Output the (x, y) coordinate of the center of the cell containing the given text.  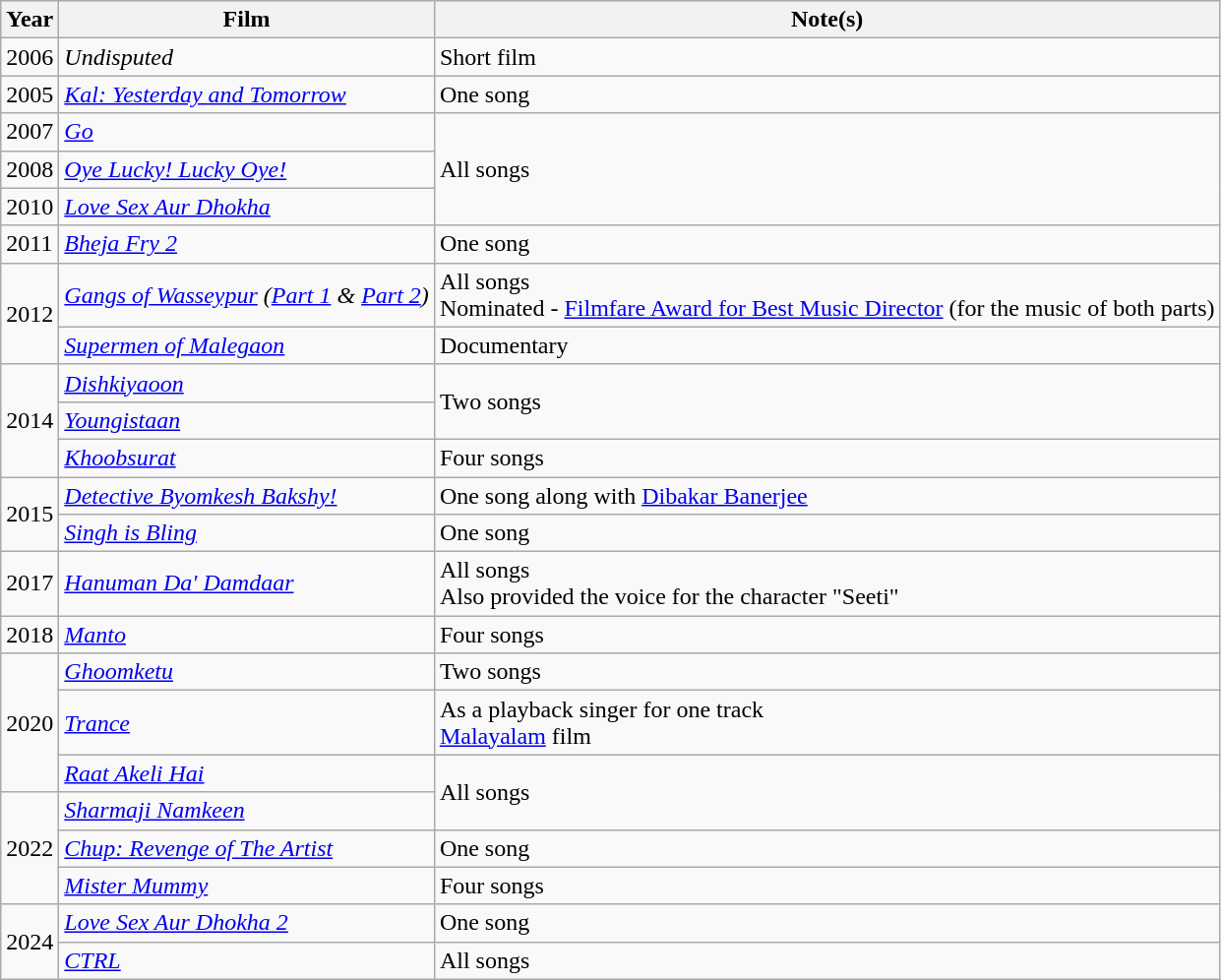
Year (30, 20)
One song along with Dibakar Banerjee (826, 495)
Dishkiyaoon (247, 383)
Ghoomketu (247, 672)
Documentary (826, 345)
Singh is Bling (247, 533)
Love Sex Aur Dhokha 2 (247, 923)
Note(s) (826, 20)
Sharmaji Namkeen (247, 811)
Raat Akeli Hai (247, 773)
2006 (30, 57)
2012 (30, 313)
Gangs of Wasseypur (Part 1 & Part 2) (247, 295)
Undisputed (247, 57)
2014 (30, 420)
Khoobsurat (247, 458)
All songsAlso provided the voice for the character "Seeti" (826, 584)
2017 (30, 584)
As a playback singer for one trackMalayalam film (826, 722)
2005 (30, 94)
Go (247, 132)
All songsNominated - Filmfare Award for Best Music Director (for the music of both parts) (826, 295)
Bheja Fry 2 (247, 244)
2015 (30, 514)
Oye Lucky! Lucky Oye! (247, 169)
Short film (826, 57)
CTRL (247, 960)
2024 (30, 942)
2020 (30, 722)
2010 (30, 207)
Youngistaan (247, 420)
Trance (247, 722)
2018 (30, 635)
Kal: Yesterday and Tomorrow (247, 94)
Mister Mummy (247, 886)
2007 (30, 132)
Supermen of Malegaon (247, 345)
Manto (247, 635)
Chup: Revenge of The Artist (247, 848)
Film (247, 20)
Hanuman Da' Damdaar (247, 584)
2011 (30, 244)
2022 (30, 848)
Love Sex Aur Dhokha (247, 207)
Detective Byomkesh Bakshy! (247, 495)
2008 (30, 169)
